From the cell containing the given text, extract its center point as [X, Y] coordinate. 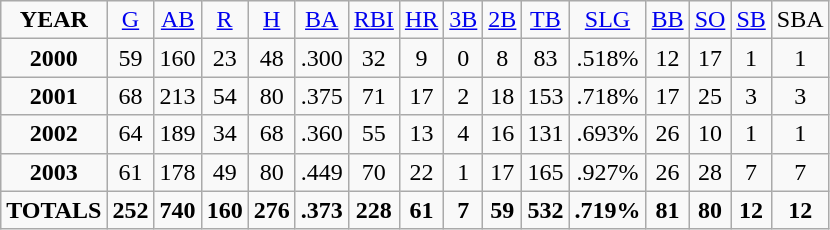
64 [130, 134]
2003 [54, 172]
83 [546, 58]
32 [374, 58]
.927% [608, 172]
.719% [608, 210]
18 [502, 96]
276 [272, 210]
.375 [322, 96]
2 [464, 96]
70 [374, 172]
740 [178, 210]
252 [130, 210]
16 [502, 134]
.449 [322, 172]
.718% [608, 96]
8 [502, 58]
SLG [608, 20]
9 [421, 58]
13 [421, 134]
48 [272, 58]
H [272, 20]
81 [668, 210]
189 [178, 134]
228 [374, 210]
SBA [800, 20]
178 [178, 172]
131 [546, 134]
0 [464, 58]
BA [322, 20]
R [224, 20]
G [130, 20]
34 [224, 134]
AB [178, 20]
28 [710, 172]
2B [502, 20]
54 [224, 96]
25 [710, 96]
49 [224, 172]
YEAR [54, 20]
.300 [322, 58]
2002 [54, 134]
TOTALS [54, 210]
532 [546, 210]
2000 [54, 58]
55 [374, 134]
.373 [322, 210]
RBI [374, 20]
71 [374, 96]
HR [421, 20]
.518% [608, 58]
165 [546, 172]
.693% [608, 134]
153 [546, 96]
22 [421, 172]
3B [464, 20]
4 [464, 134]
SB [751, 20]
TB [546, 20]
.360 [322, 134]
SO [710, 20]
10 [710, 134]
23 [224, 58]
2001 [54, 96]
BB [668, 20]
213 [178, 96]
